Pinpoint the cell where the given text exists, returning its (X, Y) midpoint coordinate. 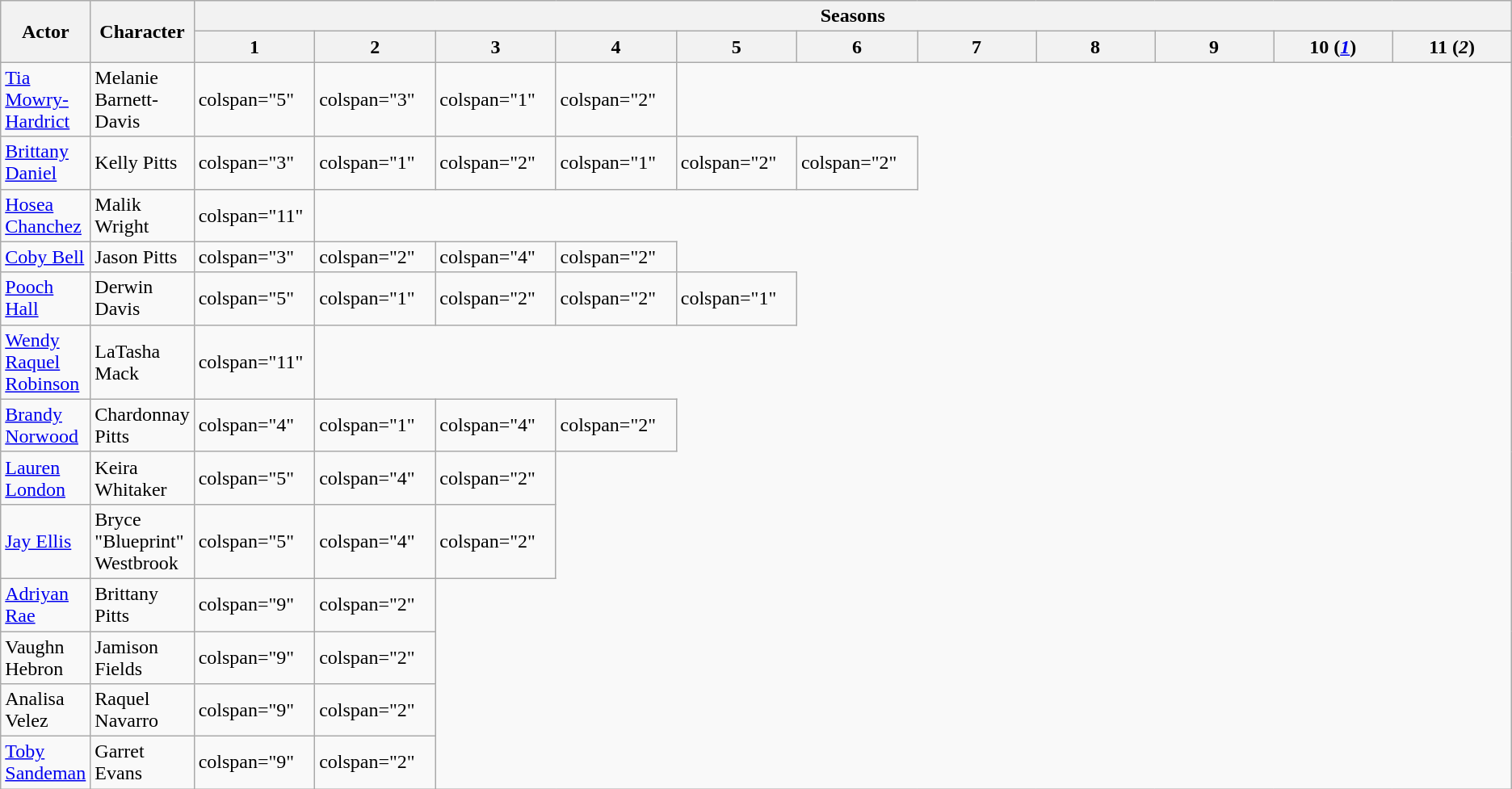
Brittany Daniel (45, 163)
8 (1095, 47)
Character (142, 31)
Bryce "Blueprint" Westbrook (142, 541)
1 (254, 47)
Toby Sandeman (45, 762)
9 (1215, 47)
Malik Wright (142, 215)
Garret Evans (142, 762)
7 (977, 47)
Wendy Raquel Robinson (45, 362)
Kelly Pitts (142, 163)
Adriyan Rae (45, 604)
Derwin Davis (142, 299)
Jamison Fields (142, 657)
5 (737, 47)
Brandy Norwood (45, 425)
6 (856, 47)
Jason Pitts (142, 257)
10 (1) (1333, 47)
Lauren London (45, 478)
Vaughn Hebron (45, 657)
Raquel Navarro (142, 711)
Analisa Velez (45, 711)
Jay Ellis (45, 541)
4 (615, 47)
2 (375, 47)
Coby Bell (45, 257)
Melanie Barnett-Davis (142, 99)
Actor (45, 31)
Pooch Hall (45, 299)
Keira Whitaker (142, 478)
Hosea Chanchez (45, 215)
LaTasha Mack (142, 362)
Seasons (853, 16)
Chardonnay Pitts (142, 425)
3 (496, 47)
Brittany Pitts (142, 604)
11 (2) (1452, 47)
Tia Mowry-Hardrict (45, 99)
